Identify which cell holds the provided text, then report its [X, Y] central coordinate. 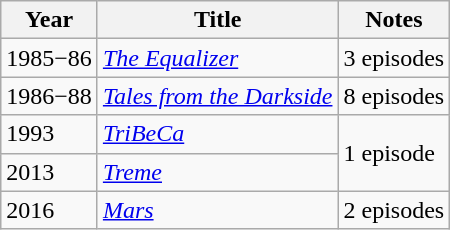
1993 [50, 134]
TriBeCa [218, 134]
2 episodes [394, 210]
The Equalizer [218, 58]
1986−88 [50, 96]
Year [50, 20]
Mars [218, 210]
8 episodes [394, 96]
2013 [50, 172]
2016 [50, 210]
Notes [394, 20]
Treme [218, 172]
1985−86 [50, 58]
Title [218, 20]
Tales from the Darkside [218, 96]
1 episode [394, 153]
3 episodes [394, 58]
